Return the [X, Y] coordinate for the center point of the cell that contains the specified text.  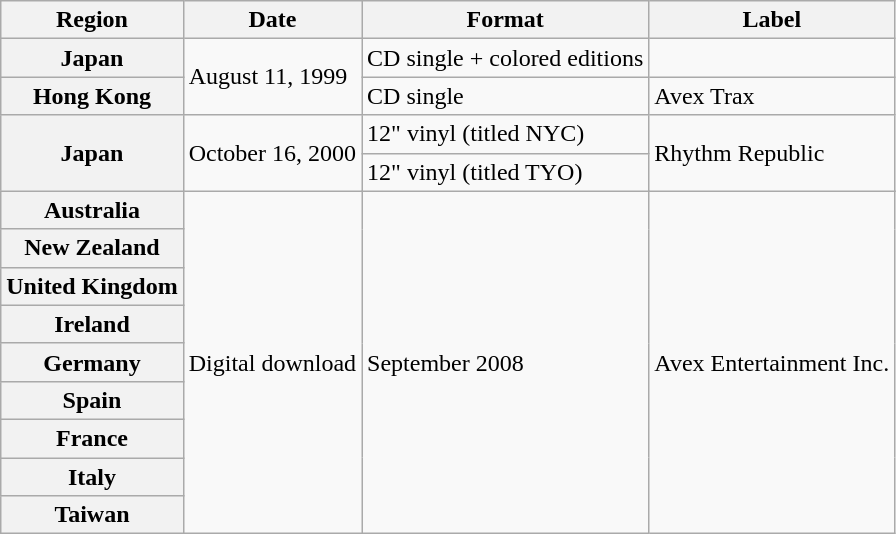
Australia [92, 210]
Italy [92, 477]
Label [772, 20]
12" vinyl (titled TYO) [506, 172]
Avex Trax [772, 96]
Digital download [272, 362]
CD single + colored editions [506, 58]
Germany [92, 362]
United Kingdom [92, 286]
October 16, 2000 [272, 153]
Spain [92, 400]
Taiwan [92, 515]
Rhythm Republic [772, 153]
Date [272, 20]
September 2008 [506, 362]
New Zealand [92, 248]
Format [506, 20]
12" vinyl (titled NYC) [506, 134]
Region [92, 20]
CD single [506, 96]
France [92, 438]
Hong Kong [92, 96]
August 11, 1999 [272, 77]
Ireland [92, 324]
Avex Entertainment Inc. [772, 362]
